Provide the [X, Y] coordinate of the cell's center where the given text is located.  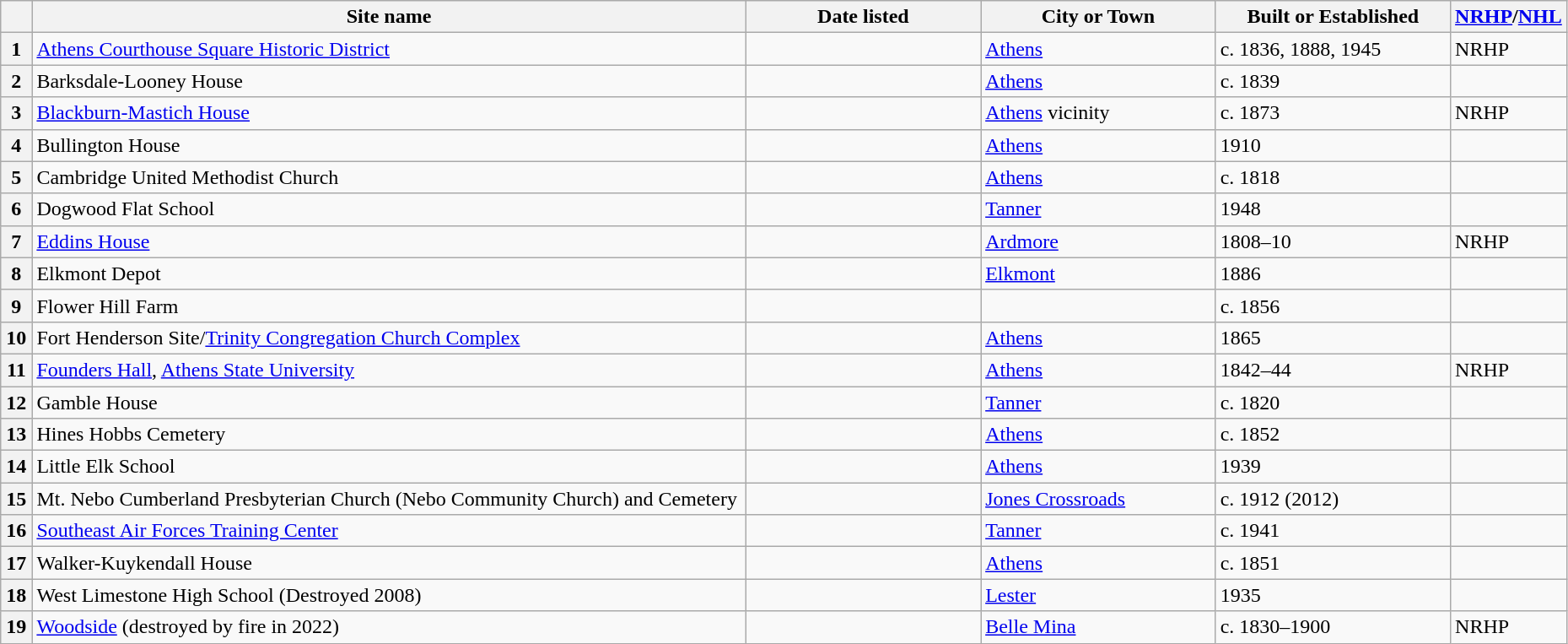
18 [17, 595]
Jones Crossroads [1098, 499]
15 [17, 499]
Date listed [863, 17]
Walker-Kuykendall House [389, 563]
17 [17, 563]
c. 1852 [1333, 435]
Eddins House [389, 241]
Lester [1098, 595]
Blackburn-Mastich House [389, 113]
10 [17, 338]
Gamble House [389, 403]
1939 [1333, 467]
6 [17, 209]
4 [17, 145]
11 [17, 370]
Barksdale-Looney House [389, 81]
City or Town [1098, 17]
Belle Mina [1098, 627]
14 [17, 467]
c. 1941 [1333, 531]
1935 [1333, 595]
Founders Hall, Athens State University [389, 370]
1842–44 [1333, 370]
Woodside (destroyed by fire in 2022) [389, 627]
c. 1912 (2012) [1333, 499]
c. 1839 [1333, 81]
1910 [1333, 145]
Mt. Nebo Cumberland Presbyterian Church (Nebo Community Church) and Cemetery [389, 499]
1886 [1333, 273]
8 [17, 273]
Built or Established [1333, 17]
c. 1851 [1333, 563]
c. 1873 [1333, 113]
2 [17, 81]
19 [17, 627]
3 [17, 113]
Cambridge United Methodist Church [389, 177]
West Limestone High School (Destroyed 2008) [389, 595]
Ardmore [1098, 241]
Flower Hill Farm [389, 306]
13 [17, 435]
Hines Hobbs Cemetery [389, 435]
1948 [1333, 209]
Elkmont Depot [389, 273]
c. 1818 [1333, 177]
12 [17, 403]
Athens vicinity [1098, 113]
9 [17, 306]
Bullington House [389, 145]
c. 1820 [1333, 403]
1808–10 [1333, 241]
c. 1856 [1333, 306]
Athens Courthouse Square Historic District [389, 49]
1 [17, 49]
1865 [1333, 338]
Site name [389, 17]
7 [17, 241]
Little Elk School [389, 467]
c. 1830–1900 [1333, 627]
Southeast Air Forces Training Center [389, 531]
c. 1836, 1888, 1945 [1333, 49]
NRHP/NHL [1509, 17]
5 [17, 177]
Elkmont [1098, 273]
Fort Henderson Site/Trinity Congregation Church Complex [389, 338]
Dogwood Flat School [389, 209]
16 [17, 531]
